Capture the cell that displays the provided text and extract its (x, y) central coordinate. 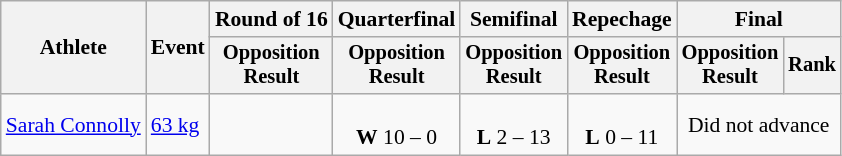
Final (759, 19)
Round of 16 (272, 19)
63 kg (178, 124)
L 0 – 11 (622, 124)
Sarah Connolly (74, 124)
Athlete (74, 48)
Event (178, 48)
Semifinal (514, 19)
W 10 – 0 (397, 124)
Repechage (622, 19)
L 2 – 13 (514, 124)
Did not advance (759, 124)
Rank (812, 66)
Quarterfinal (397, 19)
